Determine the [x, y] coordinate at the center of the cell enclosing the given text.  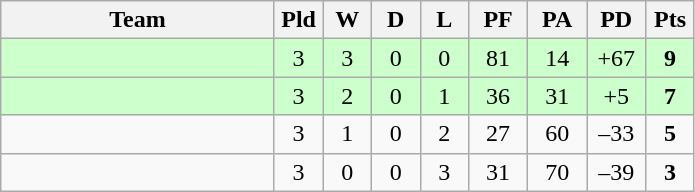
5 [670, 134]
70 [558, 172]
Pld [298, 20]
PA [558, 20]
L [444, 20]
+5 [616, 96]
36 [498, 96]
81 [498, 58]
Pts [670, 20]
–33 [616, 134]
27 [498, 134]
14 [558, 58]
Team [138, 20]
PF [498, 20]
–39 [616, 172]
+67 [616, 58]
9 [670, 58]
W [348, 20]
7 [670, 96]
D [396, 20]
PD [616, 20]
60 [558, 134]
